Search for the cell housing the specified text and yield its [x, y] center coordinate. 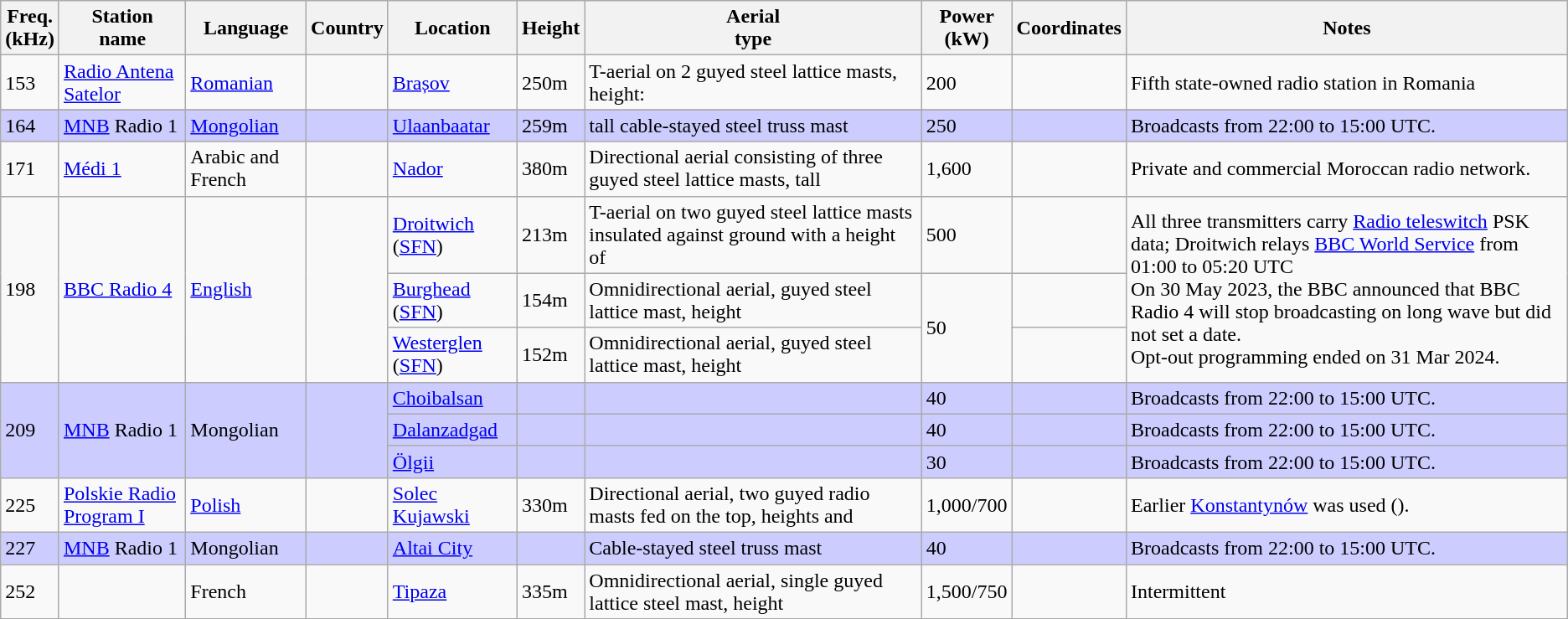
Arabic and French [246, 169]
Directional aerial, two guyed radio masts fed on the top, heights and [754, 504]
Fifth state-owned radio station in Romania [1347, 82]
Romanian [246, 82]
Language [246, 28]
50 [967, 328]
Tipaza [452, 591]
English [246, 289]
Intermittent [1347, 591]
Nador [452, 169]
Location [452, 28]
213m [550, 235]
250 [967, 126]
Stationname [122, 28]
380m [550, 169]
Private and commercial Moroccan radio network. [1347, 169]
Power(kW) [967, 28]
198 [30, 289]
French [246, 591]
Notes [1347, 28]
1,500/750 [967, 591]
164 [30, 126]
335m [550, 591]
330m [550, 504]
Radio Antena Satelor [122, 82]
T-aerial on 2 guyed steel lattice masts, height: [754, 82]
171 [30, 169]
Directional aerial consisting of three guyed steel lattice masts, tall [754, 169]
154m [550, 300]
Westerglen (SFN) [452, 355]
Polskie Radio Program I [122, 504]
Droitwich (SFN) [452, 235]
Coordinates [1069, 28]
225 [30, 504]
tall cable-stayed steel truss mast [754, 126]
Ulaanbaatar [452, 126]
Cable-stayed steel truss mast [754, 548]
Médi 1 [122, 169]
259m [550, 126]
Burghead (SFN) [452, 300]
Brașov [452, 82]
Omnidirectional aerial, single guyed lattice steel mast, height [754, 591]
200 [967, 82]
Country [348, 28]
Height [550, 28]
Aerialtype [754, 28]
1,000/700 [967, 504]
30 [967, 462]
Ölgii [452, 462]
Altai City [452, 548]
Earlier Konstantynów was used (). [1347, 504]
Choibalsan [452, 398]
500 [967, 235]
Solec Kujawski [452, 504]
153 [30, 82]
227 [30, 548]
252 [30, 591]
250m [550, 82]
Polish [246, 504]
1,600 [967, 169]
152m [550, 355]
209 [30, 430]
T-aerial on two guyed steel lattice masts insulated against ground with a height of [754, 235]
Dalanzadgad [452, 430]
Freq.(kHz) [30, 28]
BBC Radio 4 [122, 289]
